Provide the [X, Y] coordinate of the cell's center where the given text is located.  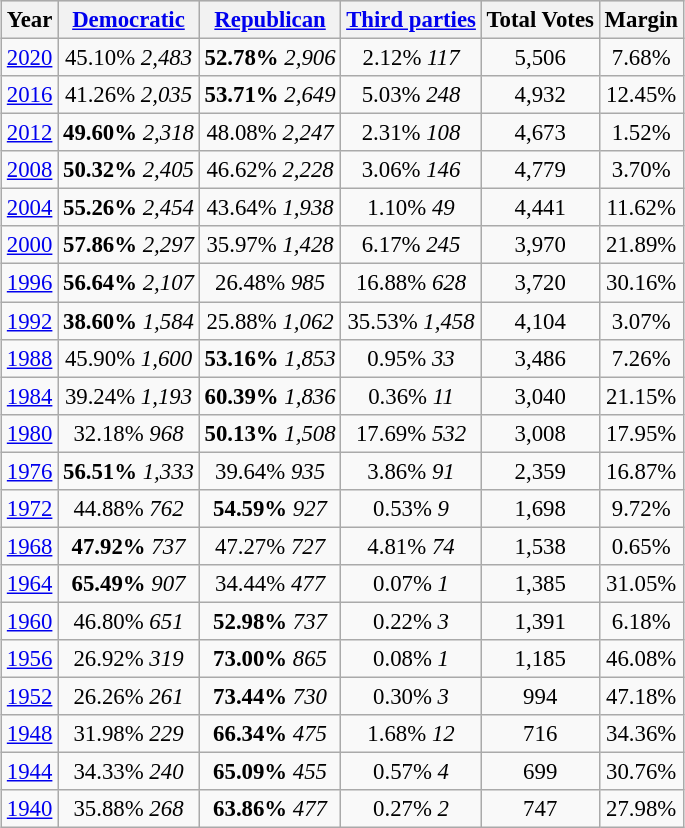
35.88% 268 [129, 809]
41.26% 2,035 [129, 95]
2,359 [540, 471]
1948 [30, 734]
1972 [30, 509]
Year [30, 20]
2020 [30, 58]
16.88% 628 [411, 283]
0.36% 11 [411, 396]
0.07% 1 [411, 584]
1,538 [540, 546]
44.88% 762 [129, 509]
9.72% [641, 509]
73.00% 865 [270, 659]
2004 [30, 208]
4.81% 74 [411, 546]
39.64% 935 [270, 471]
2000 [30, 245]
1964 [30, 584]
52.78% 2,906 [270, 58]
21.15% [641, 396]
1.52% [641, 133]
2016 [30, 95]
3,970 [540, 245]
47.27% 727 [270, 546]
1960 [30, 621]
5.03% 248 [411, 95]
45.90% 1,600 [129, 358]
1984 [30, 396]
0.95% 33 [411, 358]
16.87% [641, 471]
34.36% [641, 734]
12.45% [641, 95]
3.06% 146 [411, 170]
3,008 [540, 433]
2008 [30, 170]
7.26% [641, 358]
699 [540, 772]
21.89% [641, 245]
34.33% 240 [129, 772]
26.92% 319 [129, 659]
994 [540, 697]
17.95% [641, 433]
1,698 [540, 509]
30.16% [641, 283]
65.09% 455 [270, 772]
66.34% 475 [270, 734]
60.39% 1,836 [270, 396]
0.57% 4 [411, 772]
57.86% 2,297 [129, 245]
56.51% 1,333 [129, 471]
27.98% [641, 809]
747 [540, 809]
7.68% [641, 58]
0.30% 3 [411, 697]
65.49% 907 [129, 584]
38.60% 1,584 [129, 321]
1980 [30, 433]
32.18% 968 [129, 433]
26.48% 985 [270, 283]
46.80% 651 [129, 621]
3.86% 91 [411, 471]
63.86% 477 [270, 809]
Democratic [129, 20]
48.08% 2,247 [270, 133]
35.53% 1,458 [411, 321]
3,040 [540, 396]
35.97% 1,428 [270, 245]
0.27% 2 [411, 809]
4,673 [540, 133]
6.18% [641, 621]
43.64% 1,938 [270, 208]
30.76% [641, 772]
56.64% 2,107 [129, 283]
1.68% 12 [411, 734]
49.60% 2,318 [129, 133]
4,104 [540, 321]
73.44% 730 [270, 697]
716 [540, 734]
11.62% [641, 208]
47.92% 737 [129, 546]
0.53% 9 [411, 509]
47.18% [641, 697]
31.98% 229 [129, 734]
4,779 [540, 170]
1940 [30, 809]
0.22% 3 [411, 621]
1,185 [540, 659]
1992 [30, 321]
52.98% 737 [270, 621]
5,506 [540, 58]
26.26% 261 [129, 697]
Third parties [411, 20]
50.13% 1,508 [270, 433]
50.32% 2,405 [129, 170]
4,441 [540, 208]
3,486 [540, 358]
1968 [30, 546]
34.44% 477 [270, 584]
Total Votes [540, 20]
1976 [30, 471]
39.24% 1,193 [129, 396]
46.62% 2,228 [270, 170]
54.59% 927 [270, 509]
1944 [30, 772]
1,391 [540, 621]
1956 [30, 659]
3,720 [540, 283]
1.10% 49 [411, 208]
4,932 [540, 95]
31.05% [641, 584]
45.10% 2,483 [129, 58]
0.08% 1 [411, 659]
1996 [30, 283]
46.08% [641, 659]
2012 [30, 133]
Margin [641, 20]
3.07% [641, 321]
1,385 [540, 584]
1952 [30, 697]
2.31% 108 [411, 133]
6.17% 245 [411, 245]
3.70% [641, 170]
55.26% 2,454 [129, 208]
1988 [30, 358]
25.88% 1,062 [270, 321]
0.65% [641, 546]
53.71% 2,649 [270, 95]
53.16% 1,853 [270, 358]
2.12% 117 [411, 58]
17.69% 532 [411, 433]
Republican [270, 20]
